Scan for the cell matching the given text and deliver its (X, Y) coordinate at center. 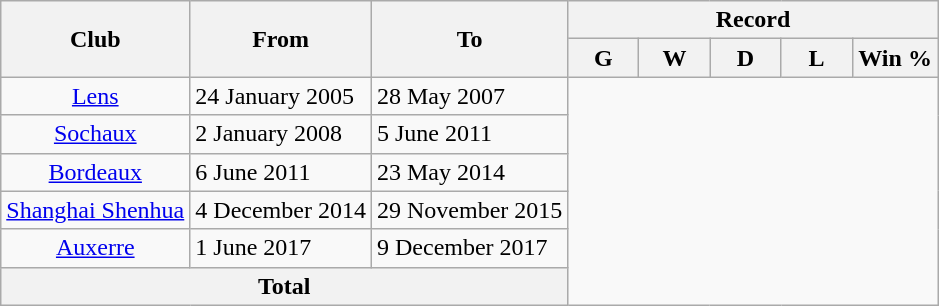
G (604, 58)
1 June 2017 (281, 248)
W (674, 58)
L (816, 58)
24 January 2005 (281, 96)
Win % (895, 58)
To (469, 39)
28 May 2007 (469, 96)
Shanghai Shenhua (96, 210)
From (281, 39)
9 December 2017 (469, 248)
6 June 2011 (281, 172)
29 November 2015 (469, 210)
Auxerre (96, 248)
Bordeaux (96, 172)
Sochaux (96, 134)
Club (96, 39)
2 January 2008 (281, 134)
4 December 2014 (281, 210)
Record (753, 20)
D (746, 58)
23 May 2014 (469, 172)
Lens (96, 96)
5 June 2011 (469, 134)
Total (284, 286)
